Return [x, y] of the center of cell containing provided text 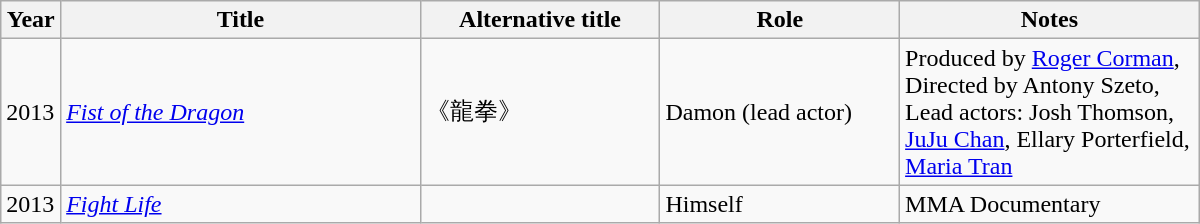
Damon (lead actor) [780, 112]
Year [31, 20]
MMA Documentary [1050, 204]
Fight Life [241, 204]
Produced by Roger Corman, Directed by Antony Szeto, Lead actors: Josh Thomson, JuJu Chan, Ellary Porterfield, Maria Tran [1050, 112]
Alternative title [540, 20]
Himself [780, 204]
Role [780, 20]
Title [241, 20]
Fist of the Dragon [241, 112]
Notes [1050, 20]
《龍拳》 [540, 112]
